Capture the cell that displays the provided text and extract its [x, y] central coordinate. 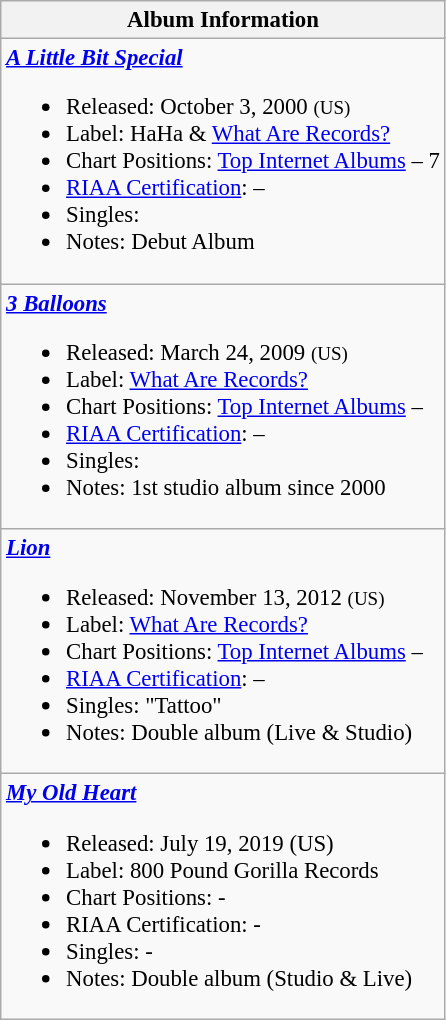
Album Information [223, 20]
